From the cell containing the given text, extract its center point as [x, y] coordinate. 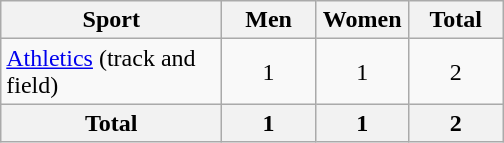
Sport [112, 20]
Athletics (track and field) [112, 72]
Women [362, 20]
Men [269, 20]
